Output the (X, Y) coordinate of the center of the cell containing the given text.  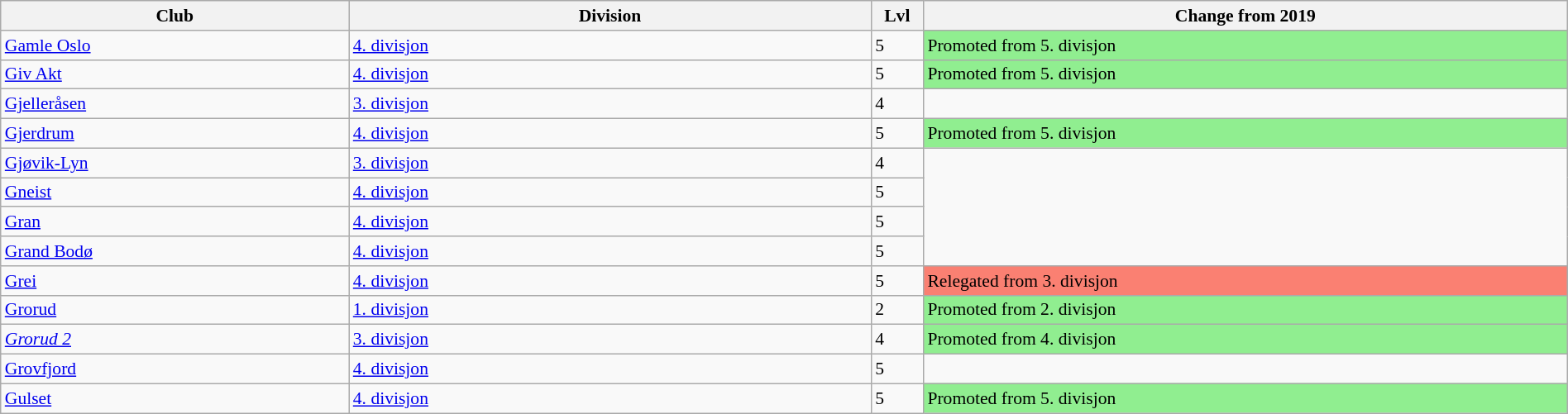
Promoted from 4. divisjon (1245, 340)
1. divisjon (610, 310)
Gneist (175, 193)
Gjerdrum (175, 134)
Gran (175, 222)
Grorud 2 (175, 340)
2 (896, 310)
Lvl (896, 16)
Gjelleråsen (175, 104)
Relegated from 3. divisjon (1245, 281)
Promoted from 2. divisjon (1245, 310)
Grovfjord (175, 369)
Gjøvik-Lyn (175, 163)
Grand Bodø (175, 251)
Division (610, 16)
Grorud (175, 310)
Club (175, 16)
Change from 2019 (1245, 16)
Gamle Oslo (175, 45)
Grei (175, 281)
Gulset (175, 398)
Giv Akt (175, 74)
